Output the [x, y] coordinate of the center of the cell containing the given text.  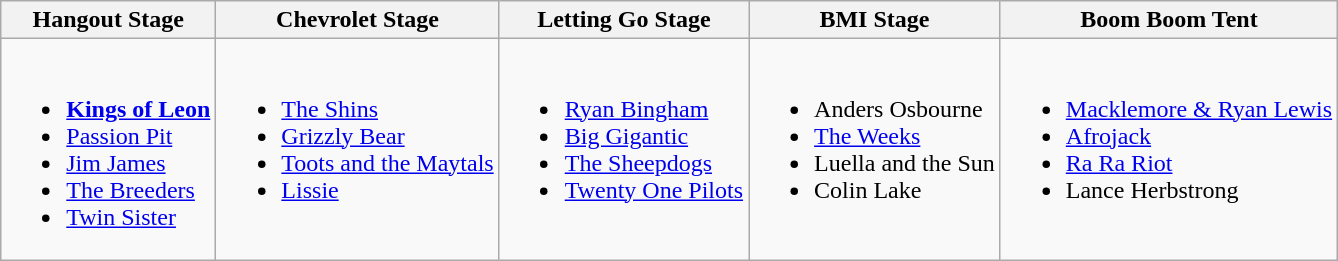
Chevrolet Stage [358, 20]
Boom Boom Tent [1168, 20]
Macklemore & Ryan LewisAfrojackRa Ra RiotLance Herbstrong [1168, 150]
Ryan BinghamBig GiganticThe SheepdogsTwenty One Pilots [624, 150]
BMI Stage [875, 20]
Anders OsbourneThe WeeksLuella and the SunColin Lake [875, 150]
Letting Go Stage [624, 20]
Kings of LeonPassion PitJim JamesThe BreedersTwin Sister [108, 150]
Hangout Stage [108, 20]
The ShinsGrizzly BearToots and the MaytalsLissie [358, 150]
